From the cell containing the given text, extract its center point as [X, Y] coordinate. 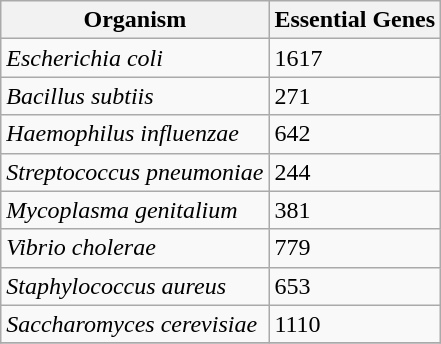
779 [355, 248]
Organism [135, 20]
Streptococcus pneumoniae [135, 172]
Haemophilus influenzae [135, 134]
1110 [355, 324]
Bacillus subtiis [135, 96]
Mycoplasma genitalium [135, 210]
271 [355, 96]
Vibrio cholerae [135, 248]
Escherichia coli [135, 58]
244 [355, 172]
653 [355, 286]
Saccharomyces cerevisiae [135, 324]
Staphylococcus aureus [135, 286]
642 [355, 134]
1617 [355, 58]
Essential Genes [355, 20]
381 [355, 210]
